Scan for the cell matching the given text and deliver its (X, Y) coordinate at center. 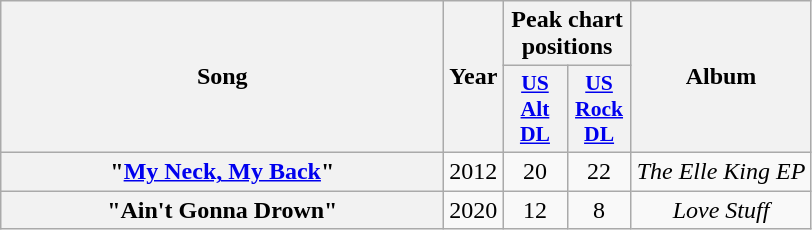
"Ain't Gonna Drown" (222, 209)
USRockDL (599, 110)
The Elle King EP (721, 171)
22 (599, 171)
"My Neck, My Back" (222, 171)
20 (535, 171)
Love Stuff (721, 209)
Song (222, 77)
2012 (474, 171)
Album (721, 77)
USAltDL (535, 110)
12 (535, 209)
8 (599, 209)
Year (474, 77)
Peak chart positions (567, 34)
2020 (474, 209)
